Return (X, Y) of the center of cell containing provided text 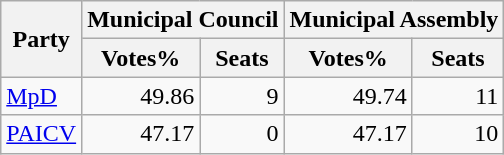
49.86 (141, 96)
11 (458, 96)
9 (242, 96)
Municipal Assembly (394, 20)
49.74 (348, 96)
MpD (42, 96)
0 (242, 134)
Party (42, 39)
PAICV (42, 134)
Municipal Council (183, 20)
10 (458, 134)
